From the cell containing the given text, extract its center point as (x, y) coordinate. 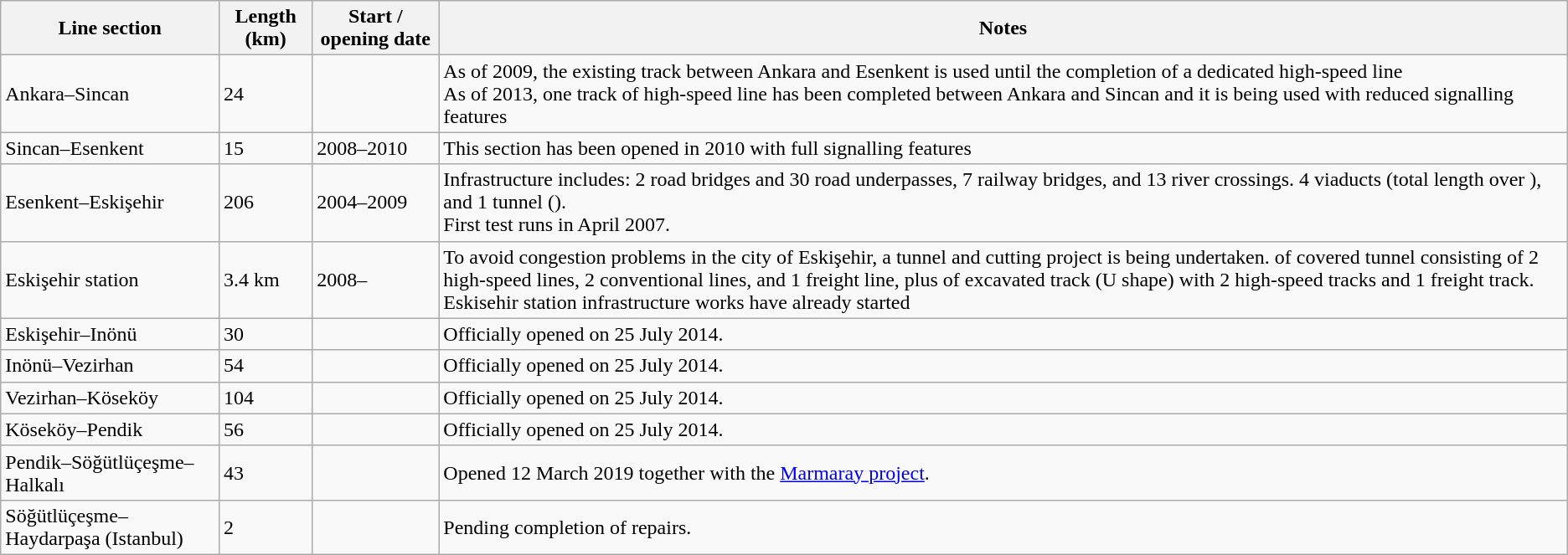
2008– (375, 280)
2 (266, 527)
104 (266, 398)
2008–2010 (375, 148)
Eskişehir station (111, 280)
Inönü–Vezirhan (111, 366)
Söğütlüçeşme–Haydarpaşa (Istanbul) (111, 527)
This section has been opened in 2010 with full signalling features (1003, 148)
3.4 km (266, 280)
Line section (111, 28)
43 (266, 472)
Sincan–Esenkent (111, 148)
Vezirhan–Köseköy (111, 398)
Köseköy–Pendik (111, 429)
30 (266, 334)
206 (266, 203)
Pending completion of repairs. (1003, 527)
2004–2009 (375, 203)
Ankara–Sincan (111, 94)
Esenkent–Eskişehir (111, 203)
Pendik–Söğütlüçeşme–Halkalı (111, 472)
Start / opening date (375, 28)
15 (266, 148)
Notes (1003, 28)
Opened 12 March 2019 together with the Marmaray project. (1003, 472)
24 (266, 94)
Eskişehir–Inönü (111, 334)
56 (266, 429)
Length (km) (266, 28)
54 (266, 366)
